Scan for the cell matching the given text and deliver its [x, y] coordinate at center. 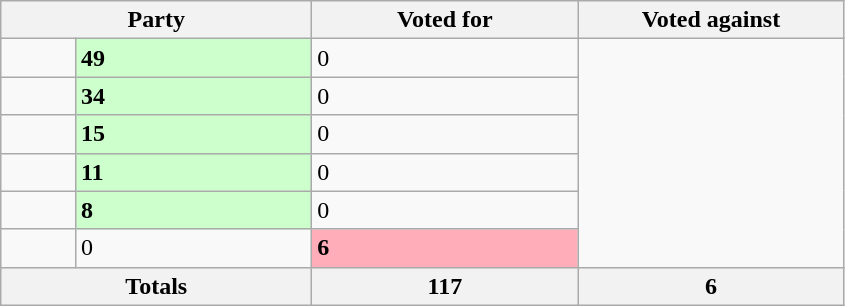
8 [193, 210]
15 [193, 134]
11 [193, 172]
Party [156, 20]
Voted for [445, 20]
Totals [156, 286]
34 [193, 96]
117 [445, 286]
Voted against [711, 20]
49 [193, 58]
